Return the (X, Y) coordinate for the center point of the cell that contains the specified text.  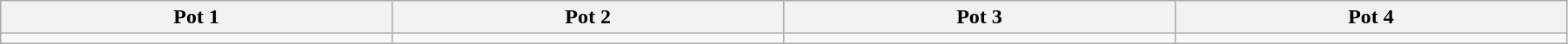
Pot 1 (197, 17)
Pot 4 (1370, 17)
Pot 3 (980, 17)
Pot 2 (588, 17)
